Search for the cell housing the specified text and yield its (x, y) center coordinate. 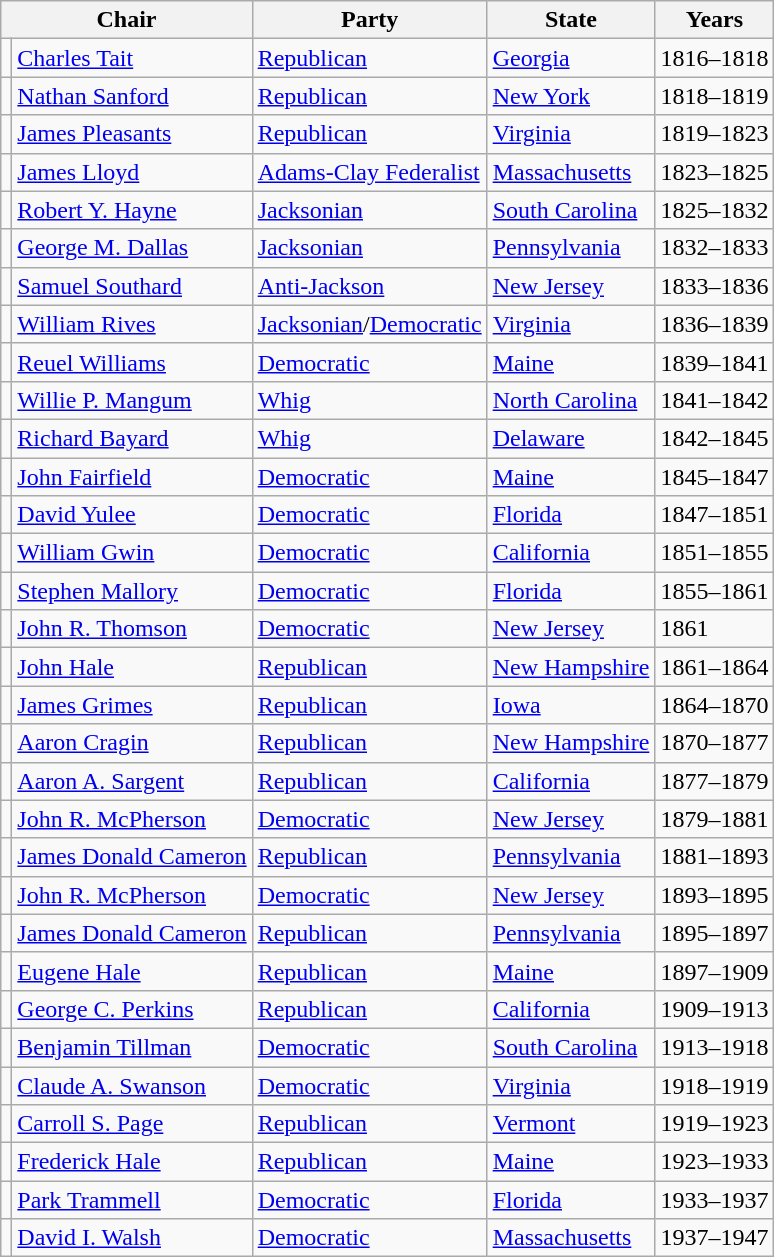
Delaware (571, 438)
1919–1923 (714, 1124)
Party (370, 20)
New York (571, 96)
George M. Dallas (132, 248)
Richard Bayard (132, 438)
1870–1877 (714, 743)
1877–1879 (714, 781)
George C. Perkins (132, 1009)
David I. Walsh (132, 1238)
William Gwin (132, 553)
Anti-Jackson (370, 286)
Willie P. Mangum (132, 400)
1918–1919 (714, 1085)
1909–1913 (714, 1009)
Aaron Cragin (132, 743)
John R. Thomson (132, 629)
1861 (714, 629)
Eugene Hale (132, 971)
1823–1825 (714, 172)
Jacksonian/Democratic (370, 324)
1816–1818 (714, 58)
1818–1819 (714, 96)
1847–1851 (714, 515)
Nathan Sanford (132, 96)
1851–1855 (714, 553)
Frederick Hale (132, 1162)
Carroll S. Page (132, 1124)
1897–1909 (714, 971)
Robert Y. Hayne (132, 210)
1819–1823 (714, 134)
Park Trammell (132, 1200)
1832–1833 (714, 248)
1933–1937 (714, 1200)
1861–1864 (714, 667)
John Fairfield (132, 477)
1855–1861 (714, 591)
1833–1836 (714, 286)
North Carolina (571, 400)
1842–1845 (714, 438)
1841–1842 (714, 400)
Adams-Clay Federalist (370, 172)
Charles Tait (132, 58)
Iowa (571, 705)
1881–1893 (714, 857)
1895–1897 (714, 933)
State (571, 20)
James Pleasants (132, 134)
Aaron A. Sargent (132, 781)
Samuel Southard (132, 286)
1879–1881 (714, 819)
Stephen Mallory (132, 591)
1937–1947 (714, 1238)
John Hale (132, 667)
David Yulee (132, 515)
James Lloyd (132, 172)
1864–1870 (714, 705)
William Rives (132, 324)
Reuel Williams (132, 362)
1893–1895 (714, 895)
1923–1933 (714, 1162)
Benjamin Tillman (132, 1047)
1845–1847 (714, 477)
Chair (126, 20)
Vermont (571, 1124)
Georgia (571, 58)
Years (714, 20)
1825–1832 (714, 210)
1836–1839 (714, 324)
Claude A. Swanson (132, 1085)
1839–1841 (714, 362)
James Grimes (132, 705)
1913–1918 (714, 1047)
